Determine the [X, Y] coordinate at the center of the cell enclosing the given text.  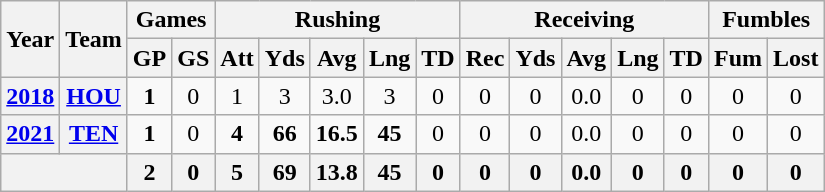
3.0 [336, 96]
13.8 [336, 172]
Lost [796, 58]
GP [149, 58]
Rec [485, 58]
2 [149, 172]
Fumbles [766, 20]
Att [237, 58]
Rushing [338, 20]
2021 [30, 134]
16.5 [336, 134]
TEN [94, 134]
Fum [738, 58]
66 [284, 134]
2018 [30, 96]
5 [237, 172]
Team [94, 39]
HOU [94, 96]
GS [194, 58]
Year [30, 39]
Games [170, 20]
4 [237, 134]
Receiving [584, 20]
69 [284, 172]
